From the cell containing the given text, extract its center point as (X, Y) coordinate. 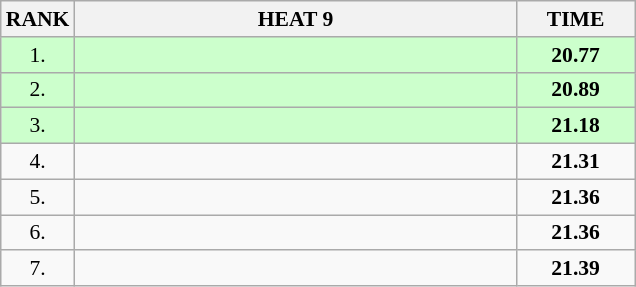
7. (38, 269)
20.77 (576, 55)
21.39 (576, 269)
20.89 (576, 90)
6. (38, 233)
21.31 (576, 162)
2. (38, 90)
3. (38, 126)
TIME (576, 19)
RANK (38, 19)
HEAT 9 (295, 19)
5. (38, 197)
21.18 (576, 126)
4. (38, 162)
1. (38, 55)
